Locate the cell with the specified text and output its (x, y) center coordinate. 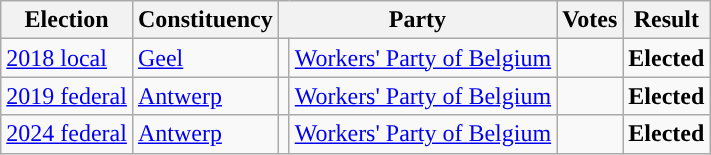
2024 federal (67, 134)
Election (67, 20)
2019 federal (67, 96)
Constituency (205, 20)
Result (666, 20)
2018 local (67, 58)
Geel (205, 58)
Votes (590, 20)
Party (417, 20)
